Provide the (x, y) coordinate of the cell's center where the given text is located.  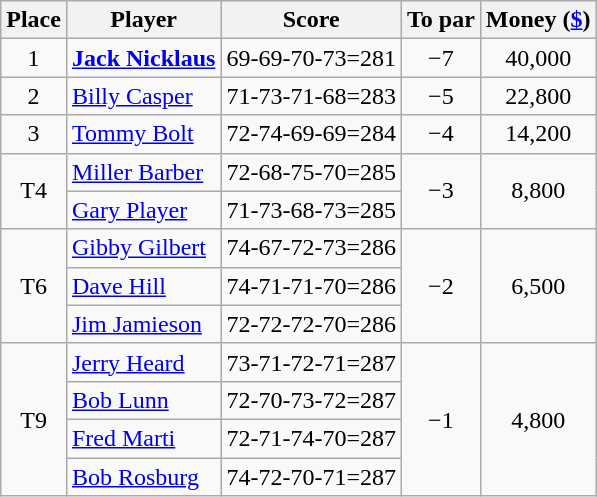
Money ($) (538, 20)
Gibby Gilbert (143, 248)
T4 (34, 191)
73-71-72-71=287 (312, 362)
6,500 (538, 286)
2 (34, 96)
3 (34, 134)
Gary Player (143, 210)
−3 (440, 191)
T6 (34, 286)
T9 (34, 419)
8,800 (538, 191)
−7 (440, 58)
−4 (440, 134)
Jerry Heard (143, 362)
14,200 (538, 134)
72-72-72-70=286 (312, 324)
Place (34, 20)
40,000 (538, 58)
To par (440, 20)
Miller Barber (143, 172)
72-71-74-70=287 (312, 438)
4,800 (538, 419)
−1 (440, 419)
69-69-70-73=281 (312, 58)
Fred Marti (143, 438)
22,800 (538, 96)
74-72-70-71=287 (312, 477)
74-71-71-70=286 (312, 286)
Player (143, 20)
71-73-68-73=285 (312, 210)
−2 (440, 286)
−5 (440, 96)
71-73-71-68=283 (312, 96)
Score (312, 20)
72-70-73-72=287 (312, 400)
Billy Casper (143, 96)
Bob Rosburg (143, 477)
1 (34, 58)
74-67-72-73=286 (312, 248)
Jim Jamieson (143, 324)
Dave Hill (143, 286)
Bob Lunn (143, 400)
Tommy Bolt (143, 134)
72-74-69-69=284 (312, 134)
72-68-75-70=285 (312, 172)
Jack Nicklaus (143, 58)
